Identify which cell holds the provided text, then report its (X, Y) central coordinate. 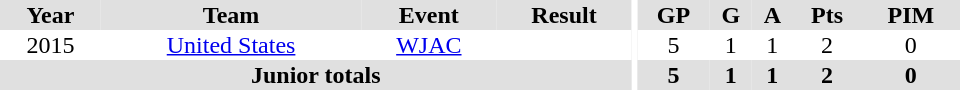
Team (231, 15)
United States (231, 45)
G (730, 15)
GP (674, 15)
A (772, 15)
Year (50, 15)
PIM (911, 15)
Result (564, 15)
Junior totals (316, 75)
2015 (50, 45)
WJAC (428, 45)
Pts (826, 15)
Event (428, 15)
